Provide the [X, Y] coordinate of the cell's center where the given text is located.  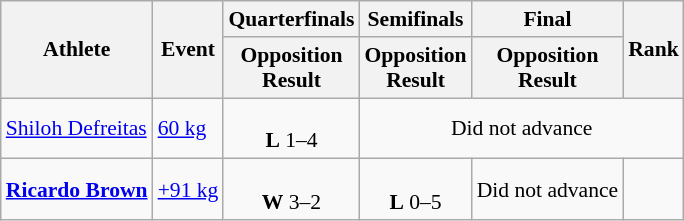
+91 kg [188, 190]
60 kg [188, 128]
L 1–4 [291, 128]
Rank [654, 50]
W 3–2 [291, 190]
Athlete [77, 50]
Quarterfinals [291, 19]
L 0–5 [416, 190]
Ricardo Brown [77, 190]
Semifinals [416, 19]
Event [188, 50]
Final [548, 19]
Shiloh Defreitas [77, 128]
